Extract the [x, y] coordinate from the center of the cell holding the provided text.  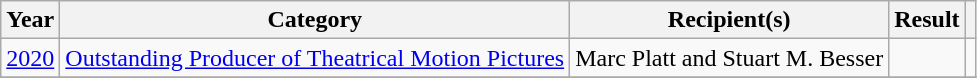
Recipient(s) [730, 20]
Outstanding Producer of Theatrical Motion Pictures [315, 58]
Marc Platt and Stuart M. Besser [730, 58]
Year [30, 20]
Result [927, 20]
Category [315, 20]
2020 [30, 58]
